Locate the cell with the specified text and output its (X, Y) center coordinate. 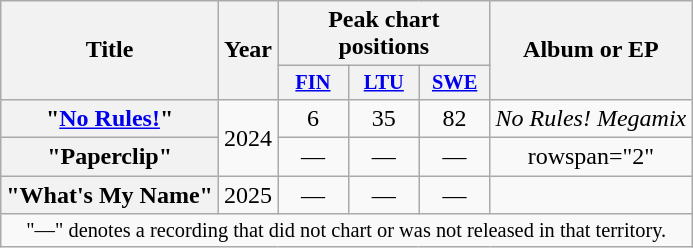
rowspan="2" (591, 157)
"—" denotes a recording that did not chart or was not released in that territory. (346, 231)
35 (384, 118)
FIN (314, 83)
"Paperclip" (110, 157)
"No Rules!" (110, 118)
SWE (454, 83)
Album or EP (591, 50)
2024 (248, 137)
"What's My Name" (110, 195)
Title (110, 50)
Year (248, 50)
6 (314, 118)
LTU (384, 83)
No Rules! Megamix (591, 118)
82 (454, 118)
2025 (248, 195)
Peak chart positions (384, 34)
